Determine the (x, y) coordinate at the center of the cell enclosing the given text.  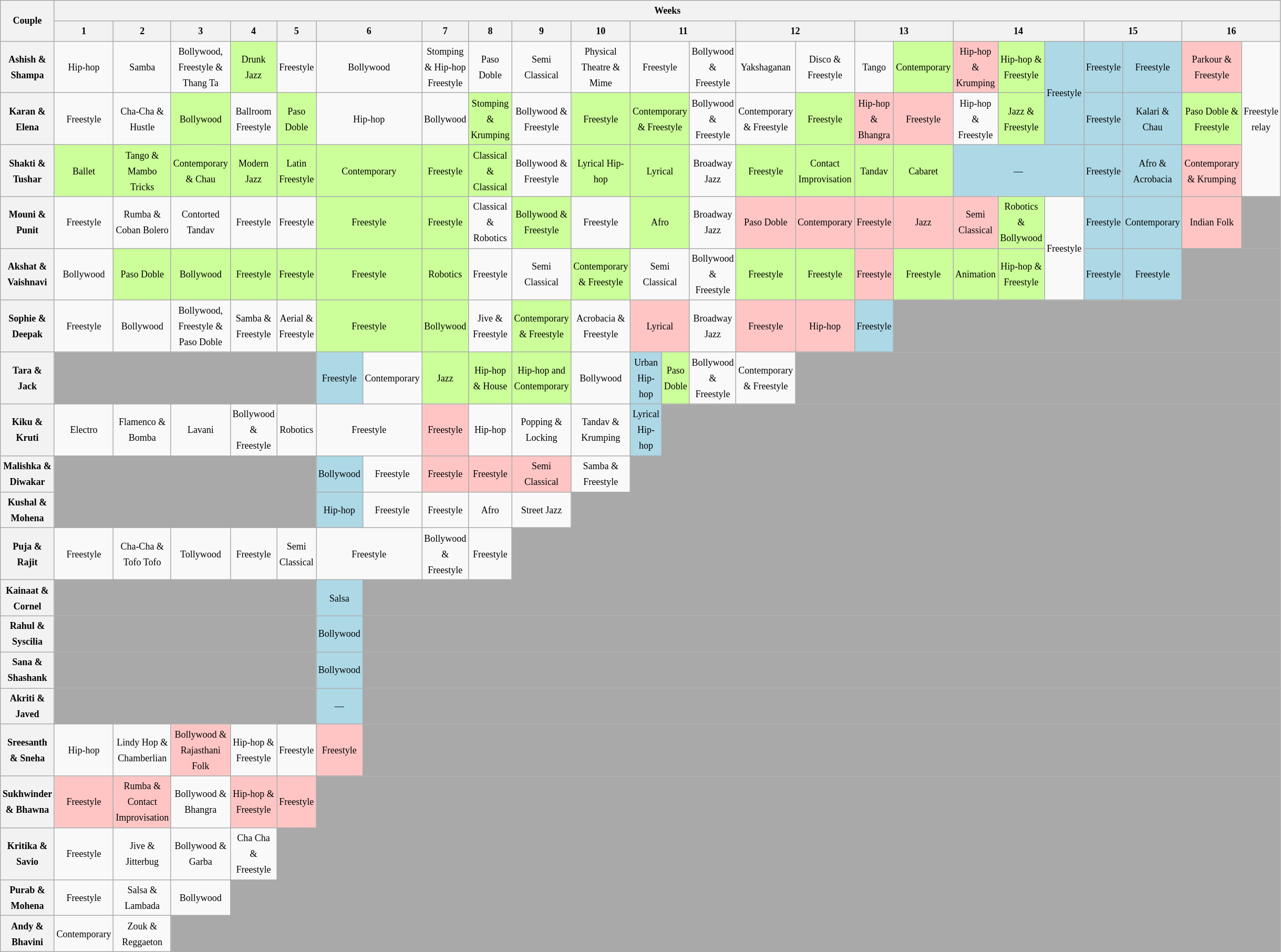
Karan & Elena (27, 119)
Hip-hop & Krumping (976, 67)
Ballet (84, 170)
Ballroom Freestyle (253, 119)
Disco & Freestyle (825, 67)
16 (1232, 30)
Sukhwinder & Bhawna (27, 802)
Urban Hip-hop (646, 378)
Contact Improvisation (825, 170)
Akriti & Javed (27, 706)
14 (1018, 30)
Jive & Freestyle (491, 326)
1 (84, 30)
Andy & Bhavini (27, 934)
Street Jazz (541, 510)
Kiku & Kruti (27, 430)
Sreesanth & Sneha (27, 750)
11 (683, 30)
Rumba & Coban Bolero (142, 223)
Animation (976, 274)
Mouni & Punit (27, 223)
Yakshaganan (766, 67)
8 (491, 30)
3 (201, 30)
Lindy Hop & Chamberlian (142, 750)
Bollywood, Freestyle & Thang Ta (201, 67)
Sana & Shashank (27, 670)
Drunk Jazz (253, 67)
5 (296, 30)
Tandav (874, 170)
Jive & Jitterbug (142, 854)
6 (369, 30)
Latin Freestyle (296, 170)
Classical & Classical (491, 170)
9 (541, 30)
Akshat & Vaishnavi (27, 274)
Contorted Tandav (201, 223)
Malishka & Diwakar (27, 474)
Robotics & Bollywood (1021, 223)
Aerial & Freestyle (296, 326)
Kalari & Chau (1153, 119)
Puja &Rajit (27, 554)
Kainaat & Cornel (27, 598)
2 (142, 30)
Parkour & Freestyle (1212, 67)
Weeks (667, 11)
Cha-Cha & Tofo Tofo (142, 554)
4 (253, 30)
Indian Folk (1212, 223)
Cabaret (924, 170)
Rahul & Syscilia (27, 634)
Popping & Locking (541, 430)
10 (601, 30)
Salsa (339, 598)
Zouk & Reggaeton (142, 934)
15 (1133, 30)
Tango & Mambo Tricks (142, 170)
7 (446, 30)
Bollywood & Garba (201, 854)
Cha Cha & Freestyle (253, 854)
Jazz & Freestyle (1021, 119)
Ashish & Shampa (27, 67)
Purab & Mohena (27, 897)
Bollywood, Freestyle & Paso Doble (201, 326)
Tara &Jack (27, 378)
Acrobacia & Freestyle (601, 326)
Tango (874, 67)
13 (904, 30)
Contemporary & Krumping (1212, 170)
Samba (142, 67)
Flamenco & Bomba (142, 430)
Bollywood & Rajasthani Folk (201, 750)
Hip-hop and Contemporary (541, 378)
Stomping & Hip-hop Freestyle (446, 67)
Tandav & Krumping (601, 430)
Kritika & Savio (27, 854)
Lavani (201, 430)
Modern Jazz (253, 170)
Physical Theatre & Mime (601, 67)
Afro & Acrobacia (1153, 170)
Couple (27, 21)
12 (796, 30)
Contemporary & Chau (201, 170)
Stomping & Krumping (491, 119)
Cha-Cha & Hustle (142, 119)
Salsa & Lambada (142, 897)
Shakti & Tushar (27, 170)
Freestyle relay (1261, 119)
Rumba & Contact Improvisation (142, 802)
Hip-hop & Bhangra (874, 119)
Kushal & Mohena (27, 510)
Tollywood (201, 554)
Bollywood & Bhangra (201, 802)
Paso Doble & Freestyle (1212, 119)
Sophie & Deepak (27, 326)
Hip-hop & House (491, 378)
Classical & Robotics (491, 223)
Electro (84, 430)
